Locate the cell with the specified text and output its [x, y] center coordinate. 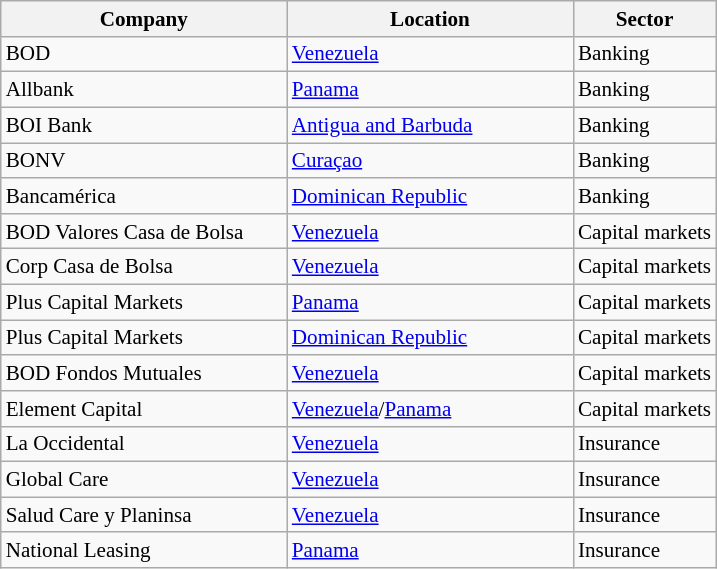
Corp Casa de Bolsa [144, 266]
BOD Valores Casa de Bolsa [144, 230]
Allbank [144, 90]
Antigua and Barbuda [430, 124]
BOI Bank [144, 124]
Bancamérica [144, 196]
Company [144, 18]
Venezuela/Panama [430, 408]
Sector [644, 18]
BOD [144, 54]
Global Care [144, 480]
Location [430, 18]
Element Capital [144, 408]
Curaçao [430, 160]
BONV [144, 160]
Salud Care y Planinsa [144, 514]
BOD Fondos Mutuales [144, 372]
La Occidental [144, 444]
National Leasing [144, 550]
